Determine the [x, y] coordinate at the center of the cell enclosing the given text.  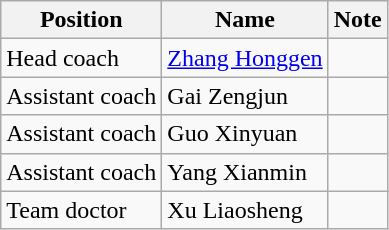
Zhang Honggen [245, 58]
Position [82, 20]
Name [245, 20]
Head coach [82, 58]
Guo Xinyuan [245, 134]
Gai Zengjun [245, 96]
Xu Liaosheng [245, 210]
Team doctor [82, 210]
Yang Xianmin [245, 172]
Note [358, 20]
